For the text-containing cell, return its midpoint in (X, Y) coordinate format. 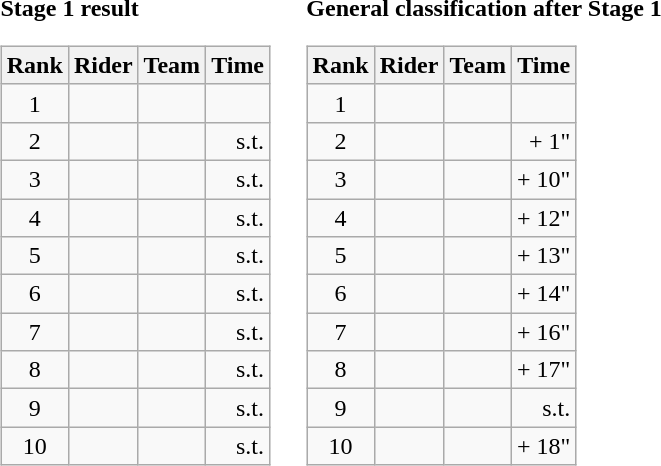
+ 12" (543, 217)
+ 10" (543, 179)
+ 16" (543, 332)
+ 13" (543, 256)
+ 14" (543, 294)
+ 18" (543, 446)
+ 17" (543, 370)
+ 1" (543, 141)
